From the cell containing the given text, extract its center point as [x, y] coordinate. 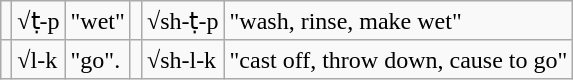
√l-k [38, 59]
"wet" [98, 21]
"cast off, throw down, cause to go" [398, 59]
√sh-l-k [182, 59]
"go". [98, 59]
√sh-ṭ-p [182, 21]
"wash, rinse, make wet" [398, 21]
√ṭ-p [38, 21]
